Return (x, y) of the center of cell containing provided text 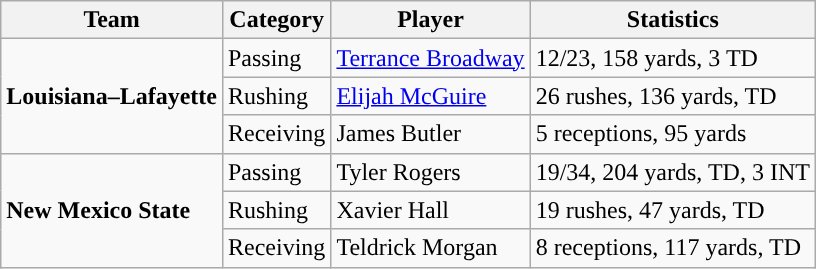
Xavier Hall (430, 210)
Louisiana–Lafayette (112, 96)
Tyler Rogers (430, 172)
Player (430, 20)
8 receptions, 117 yards, TD (672, 248)
19/34, 204 yards, TD, 3 INT (672, 172)
26 rushes, 136 yards, TD (672, 96)
Statistics (672, 20)
Terrance Broadway (430, 58)
5 receptions, 95 yards (672, 134)
Team (112, 20)
James Butler (430, 134)
19 rushes, 47 yards, TD (672, 210)
New Mexico State (112, 210)
12/23, 158 yards, 3 TD (672, 58)
Elijah McGuire (430, 96)
Category (276, 20)
Teldrick Morgan (430, 248)
